Locate the cell with the specified text and output its (X, Y) center coordinate. 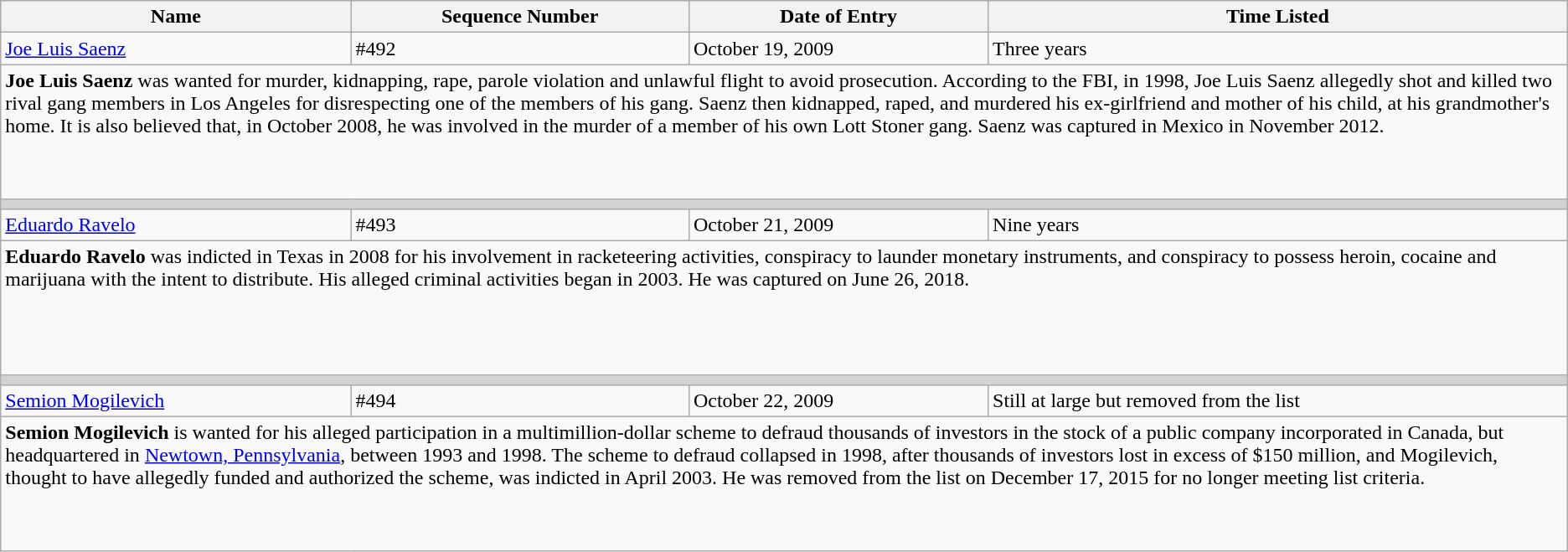
Nine years (1278, 224)
Joe Luis Saenz (176, 49)
October 21, 2009 (838, 224)
Time Listed (1278, 17)
Semion Mogilevich (176, 400)
Name (176, 17)
#494 (519, 400)
Three years (1278, 49)
Eduardo Ravelo (176, 224)
October 19, 2009 (838, 49)
October 22, 2009 (838, 400)
Sequence Number (519, 17)
Date of Entry (838, 17)
#493 (519, 224)
Still at large but removed from the list (1278, 400)
#492 (519, 49)
